Detect which cell encompasses the target text, then output its (x, y) center coordinate. 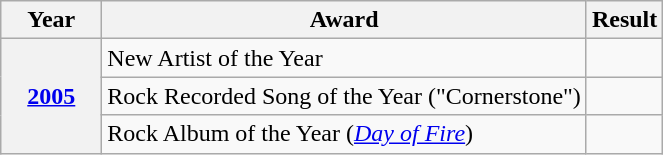
2005 (52, 96)
Year (52, 20)
Rock Album of the Year (Day of Fire) (344, 134)
Result (624, 20)
Award (344, 20)
Rock Recorded Song of the Year ("Cornerstone") (344, 96)
New Artist of the Year (344, 58)
